Output the (x, y) coordinate of the center of the cell containing the given text.  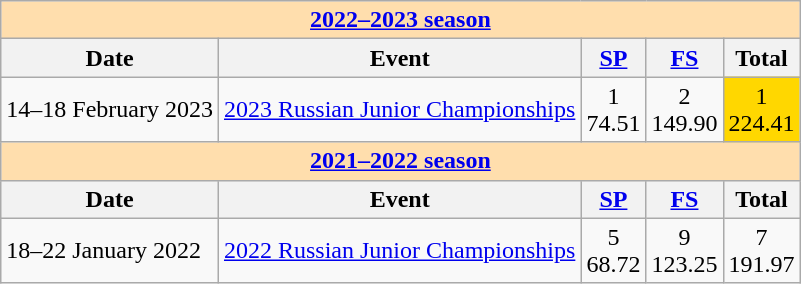
7 191.97 (762, 250)
2 149.90 (684, 110)
2022 Russian Junior Championships (399, 250)
2023 Russian Junior Championships (399, 110)
2021–2022 season (400, 161)
14–18 February 2023 (110, 110)
9 123.25 (684, 250)
1 74.51 (614, 110)
1 224.41 (762, 110)
5 68.72 (614, 250)
18–22 January 2022 (110, 250)
2022–2023 season (400, 20)
